Return (X, Y) of the center of cell containing provided text 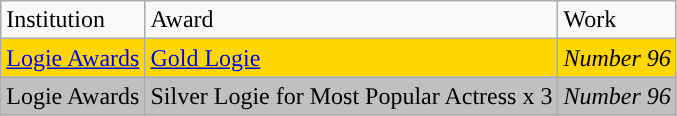
Gold Logie (352, 58)
Work (617, 20)
Institution (73, 20)
Silver Logie for Most Popular Actress x 3 (352, 96)
Award (352, 20)
